Locate the cell with the specified text and output its (x, y) center coordinate. 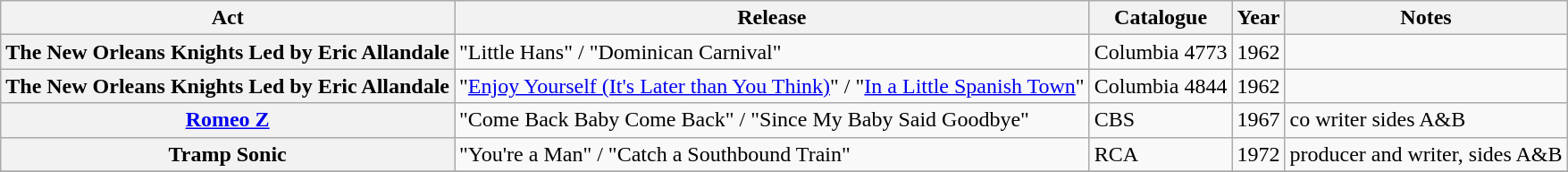
co writer sides A&B (1426, 120)
producer and writer, sides A&B (1426, 154)
RCA (1161, 154)
Release (772, 18)
Act (228, 18)
"Come Back Baby Come Back" / "Since My Baby Said Goodbye" (772, 120)
Notes (1426, 18)
"Enjoy Yourself (It's Later than You Think)" / "In a Little Spanish Town" (772, 86)
Catalogue (1161, 18)
Romeo Z (228, 120)
"Little Hans" / "Dominican Carnival" (772, 52)
Columbia 4773 (1161, 52)
1972 (1258, 154)
CBS (1161, 120)
1967 (1258, 120)
"You're a Man" / "Catch a Southbound Train" (772, 154)
Year (1258, 18)
Tramp Sonic (228, 154)
Columbia 4844 (1161, 86)
